Capture the cell that displays the provided text and extract its (x, y) central coordinate. 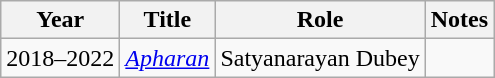
Satyanarayan Dubey (320, 58)
2018–2022 (60, 58)
Apharan (168, 58)
Role (320, 20)
Title (168, 20)
Year (60, 20)
Notes (459, 20)
